Search for the cell housing the specified text and yield its (x, y) center coordinate. 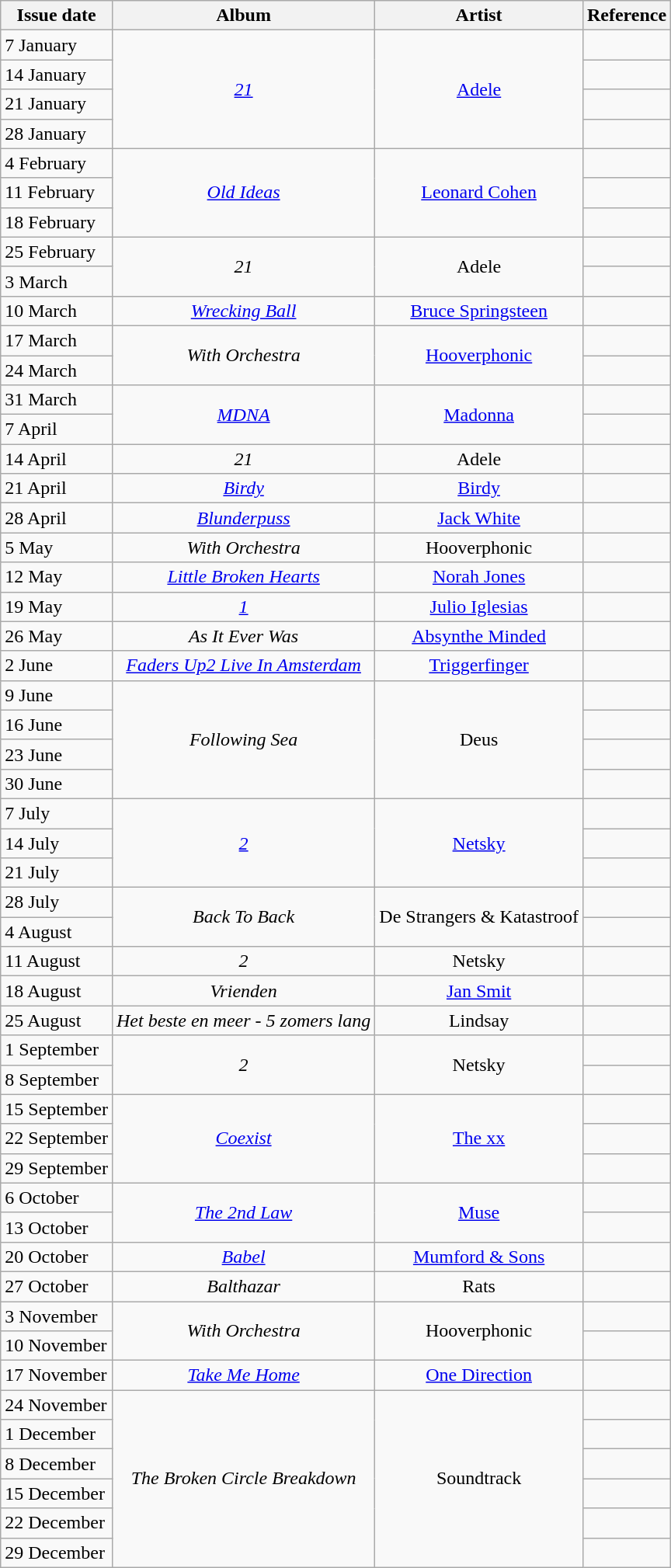
7 July (57, 813)
10 March (57, 311)
25 February (57, 252)
Blunderpuss (243, 518)
Deus (479, 739)
De Strangers & Katastroof (479, 917)
3 March (57, 281)
22 December (57, 1523)
Babel (243, 1257)
11 February (57, 193)
Muse (479, 1212)
22 September (57, 1139)
Vrienden (243, 991)
Madonna (479, 415)
21 April (57, 488)
Jan Smit (479, 991)
The xx (479, 1139)
Issue date (57, 16)
Back To Back (243, 917)
24 November (57, 1405)
29 September (57, 1168)
18 February (57, 222)
24 March (57, 370)
11 August (57, 961)
14 January (57, 75)
28 January (57, 134)
Mumford & Sons (479, 1257)
19 May (57, 607)
15 December (57, 1493)
The 2nd Law (243, 1212)
Reference (626, 16)
29 December (57, 1552)
14 April (57, 459)
3 November (57, 1316)
Following Sea (243, 739)
21 January (57, 104)
Leonard Cohen (479, 193)
16 June (57, 725)
15 September (57, 1109)
20 October (57, 1257)
30 June (57, 784)
1 (243, 607)
7 April (57, 429)
26 May (57, 636)
Take Me Home (243, 1375)
Rats (479, 1286)
7 January (57, 45)
Jack White (479, 518)
8 December (57, 1464)
14 July (57, 843)
Norah Jones (479, 577)
9 June (57, 695)
2 June (57, 666)
4 February (57, 163)
Album (243, 16)
Coexist (243, 1139)
Lindsay (479, 1020)
MDNA (243, 415)
Absynthe Minded (479, 636)
Julio Iglesias (479, 607)
1 September (57, 1050)
One Direction (479, 1375)
6 October (57, 1198)
Little Broken Hearts (243, 577)
Artist (479, 16)
8 September (57, 1080)
Soundtrack (479, 1479)
Bruce Springsteen (479, 311)
10 November (57, 1346)
31 March (57, 400)
Triggerfinger (479, 666)
25 August (57, 1020)
28 April (57, 518)
13 October (57, 1227)
27 October (57, 1286)
23 June (57, 754)
5 May (57, 548)
Faders Up2 Live In Amsterdam (243, 666)
The Broken Circle Breakdown (243, 1479)
17 March (57, 340)
Old Ideas (243, 193)
17 November (57, 1375)
Balthazar (243, 1286)
21 July (57, 873)
12 May (57, 577)
Het beste en meer - 5 zomers lang (243, 1020)
28 July (57, 902)
18 August (57, 991)
Wrecking Ball (243, 311)
1 December (57, 1434)
4 August (57, 932)
As It Ever Was (243, 636)
